For the text-containing cell, return its midpoint in (X, Y) coordinate format. 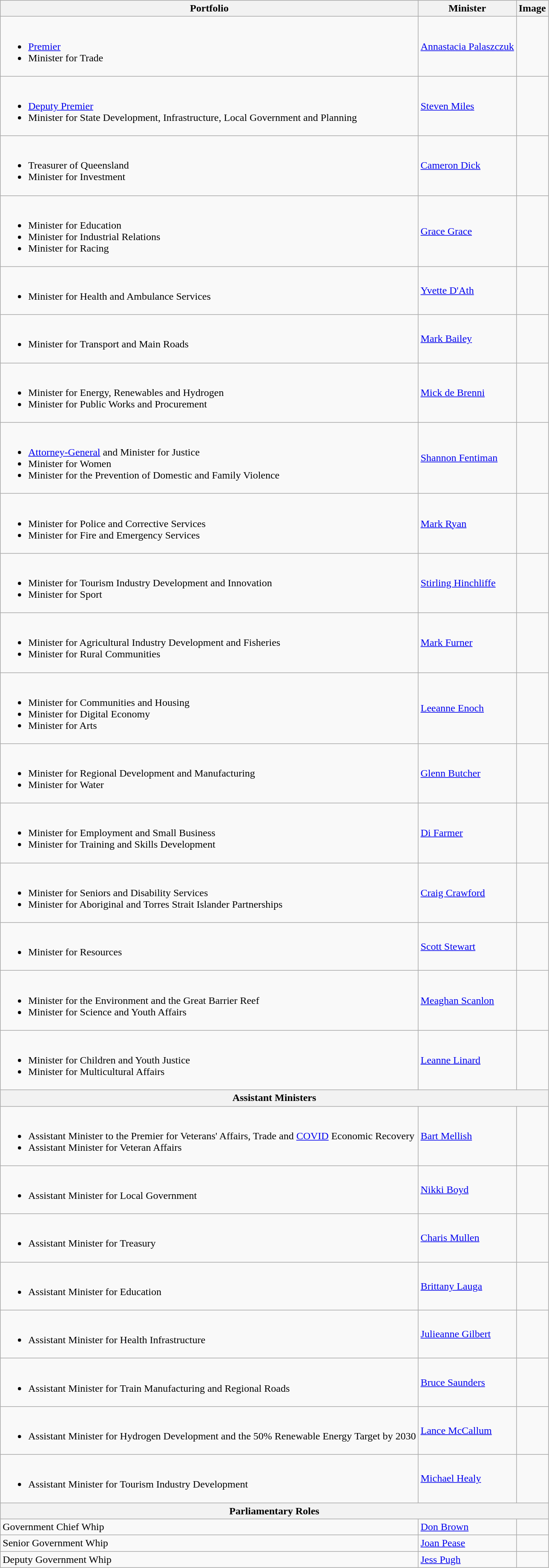
Minister for Communities and HousingMinister for Digital EconomyMinister for Arts (210, 708)
PremierMinister for Trade (210, 46)
Craig Crawford (467, 893)
Minister (467, 9)
Parliamentary Roles (274, 1511)
Meaghan Scanlon (467, 1000)
Minister for Employment and Small BusinessMinister for Training and Skills Development (210, 833)
Bart Mellish (467, 1136)
Glenn Butcher (467, 774)
Attorney-General and Minister for JusticeMinister for WomenMinister for the Prevention of Domestic and Family Violence (210, 458)
Stirling Hinchliffe (467, 583)
Assistant Minister for Health Infrastructure (210, 1334)
Mark Bailey (467, 339)
Mark Ryan (467, 523)
Don Brown (467, 1527)
Assistant Minister to the Premier for Veterans' Affairs, Trade and COVID Economic RecoveryAssistant Minister for Veteran Affairs (210, 1136)
Minister for Children and Youth JusticeMinister for Multicultural Affairs (210, 1060)
Assistant Minister for Local Government (210, 1190)
Nikki Boyd (467, 1190)
Brittany Lauga (467, 1286)
Portfolio (210, 9)
Minister for Police and Corrective ServicesMinister for Fire and Emergency Services (210, 523)
Jess Pugh (467, 1559)
Cameron Dick (467, 166)
Di Farmer (467, 833)
Bruce Saunders (467, 1382)
Lance McCallum (467, 1430)
Minister for the Environment and the Great Barrier ReefMinister for Science and Youth Affairs (210, 1000)
Minister for Regional Development and ManufacturingMinister for Water (210, 774)
Minister for Seniors and Disability ServicesMinister for Aboriginal and Torres Strait Islander Partnerships (210, 893)
Minister for Energy, Renewables and HydrogenMinister for Public Works and Procurement (210, 393)
Treasurer of QueenslandMinister for Investment (210, 166)
Annastacia Palaszczuk (467, 46)
Assistant Minister for Tourism Industry Development (210, 1478)
Scott Stewart (467, 947)
Assistant Minister for Education (210, 1286)
Mick de Brenni (467, 393)
Leanne Linard (467, 1060)
Senior Government Whip (210, 1543)
Minister for Tourism Industry Development and InnovationMinister for Sport (210, 583)
Minister for EducationMinister for Industrial RelationsMinister for Racing (210, 231)
Michael Healy (467, 1478)
Assistant Minister for Hydrogen Development and the 50% Renewable Energy Target by 2030 (210, 1430)
Minister for Resources (210, 947)
Steven Miles (467, 106)
Deputy Government Whip (210, 1559)
Minister for Health and Ambulance Services (210, 290)
Shannon Fentiman (467, 458)
Leeanne Enoch (467, 708)
Image (532, 9)
Deputy PremierMinister for State Development, Infrastructure, Local Government and Planning (210, 106)
Minister for Agricultural Industry Development and FisheriesMinister for Rural Communities (210, 642)
Julieanne Gilbert (467, 1334)
Assistant Minister for Treasury (210, 1238)
Mark Furner (467, 642)
Assistant Minister for Train Manufacturing and Regional Roads (210, 1382)
Grace Grace (467, 231)
Government Chief Whip (210, 1527)
Charis Mullen (467, 1238)
Yvette D'Ath (467, 290)
Joan Pease (467, 1543)
Minister for Transport and Main Roads (210, 339)
Assistant Ministers (274, 1098)
